Locate the cell with the specified text and output its [x, y] center coordinate. 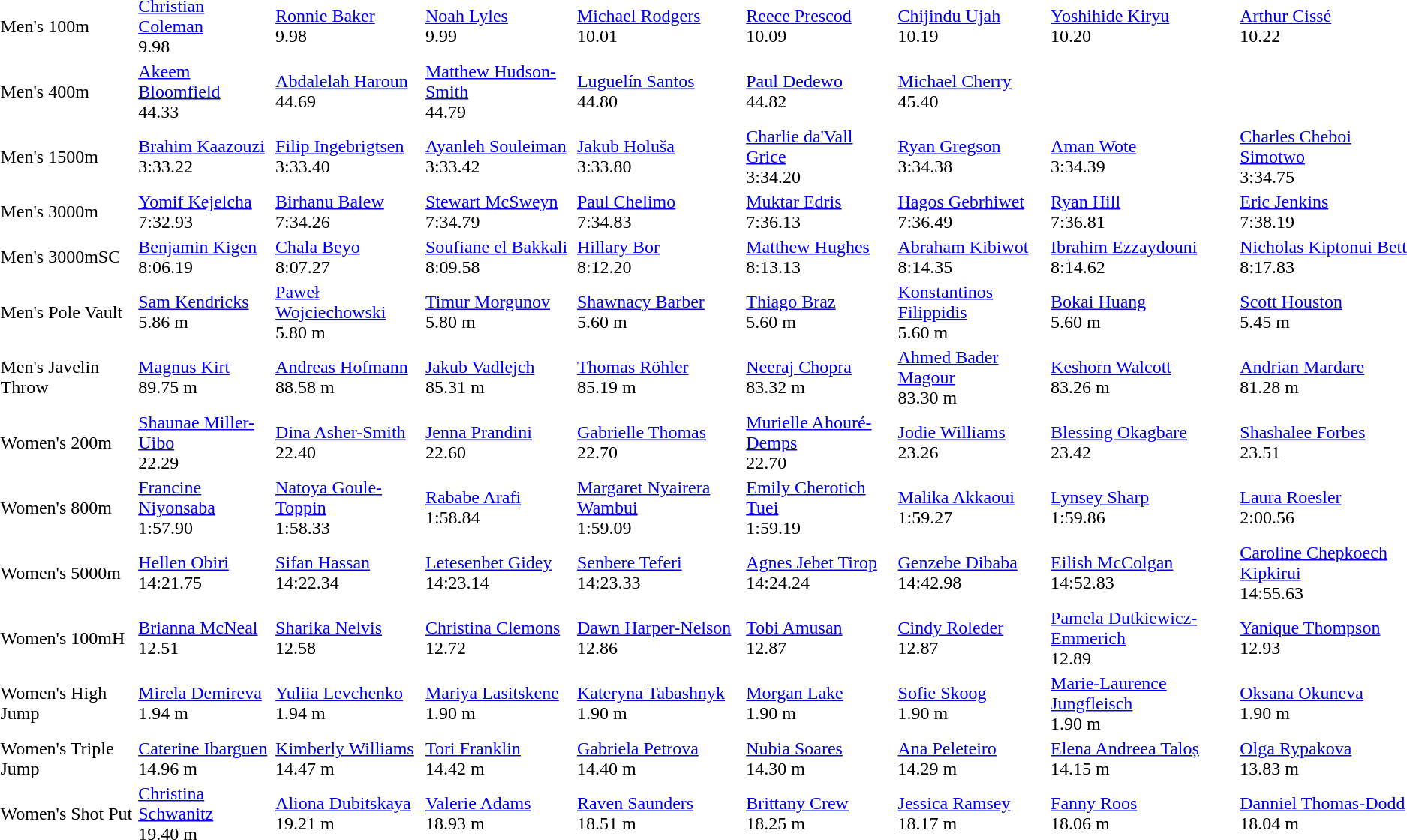
Konstantinos Filippidis 5.60 m [973, 312]
Birhanu Balew 7:34.26 [348, 211]
Magnus Kirt 89.75 m [205, 377]
Paul Chelimo 7:34.83 [659, 211]
Paul Dedewo 44.82 [819, 91]
Ayanleh Souleiman 3:33.42 [498, 157]
Elena Andreea Taloș 14.15 m [1144, 759]
Sam Kendricks 5.86 m [205, 312]
Michael Cherry 45.40 [973, 91]
Francine Niyonsaba 1:57.90 [205, 508]
Ryan Gregson 3:34.38 [973, 157]
Ana Peleteiro 14.29 m [973, 759]
Genzebe Dibaba 14:42.98 [973, 573]
Blessing Okagbare 23.42 [1144, 442]
Brianna McNeal 12.51 [205, 638]
Neeraj Chopra 83.32 m [819, 377]
Cindy Roleder 12.87 [973, 638]
Sifan Hassan 14:22.34 [348, 573]
Agnes Jebet Tirop 14:24.24 [819, 573]
Murielle Ahouré-Demps 22.70 [819, 442]
Sofie Skoog 1.90 m [973, 703]
Caterine Ibarguen 14.96 m [205, 759]
Keshorn Walcott 83.26 m [1144, 377]
Morgan Lake 1.90 m [819, 703]
Lynsey Sharp 1:59.86 [1144, 508]
Mariya Lasitskene 1.90 m [498, 703]
Natoya Goule-Toppin 1:58.33 [348, 508]
Rababe Arafi 1:58.84 [498, 508]
Soufiane el Bakkali 8:09.58 [498, 256]
Dina Asher-Smith 22.40 [348, 442]
Jenna Prandini 22.60 [498, 442]
Tori Franklin 14.42 m [498, 759]
Tobi Amusan 12.87 [819, 638]
Ryan Hill 7:36.81 [1144, 211]
Hillary Bor 8:12.20 [659, 256]
Aman Wote 3:34.39 [1144, 157]
Letesenbet Gidey 14:23.14 [498, 573]
Gabrielle Thomas 22.70 [659, 442]
Thomas Röhler 85.19 m [659, 377]
Jodie Williams 23.26 [973, 442]
Hagos Gebrhiwet 7:36.49 [973, 211]
Thiago Braz 5.60 m [819, 312]
Luguelín Santos 44.80 [659, 91]
Shaunae Miller-Uibo 22.29 [205, 442]
Emily Cherotich Tuei 1:59.19 [819, 508]
Bokai Huang 5.60 m [1144, 312]
Ibrahim Ezzaydouni 8:14.62 [1144, 256]
Dawn Harper-Nelson 12.86 [659, 638]
Jakub Vadlejch 85.31 m [498, 377]
Senbere Teferi 14:23.33 [659, 573]
Eilish McColgan 14:52.83 [1144, 573]
Matthew Hudson-Smith 44.79 [498, 91]
Timur Morgunov 5.80 m [498, 312]
Akeem Bloomfield 44.33 [205, 91]
Kimberly Williams 14.47 m [348, 759]
Yuliia Levchenko 1.94 m [348, 703]
Filip Ingebrigtsen 3:33.40 [348, 157]
Sharika Nelvis 12.58 [348, 638]
Muktar Edris 7:36.13 [819, 211]
Jakub Holuša 3:33.80 [659, 157]
Chala Beyo 8:07.27 [348, 256]
Marie-Laurence Jungfleisch 1.90 m [1144, 703]
Stewart McSweyn 7:34.79 [498, 211]
Margaret Nyairera Wambui 1:59.09 [659, 508]
Gabriela Petrova 14.40 m [659, 759]
Mirela Demireva 1.94 m [205, 703]
Abdalelah Haroun 44.69 [348, 91]
Brahim Kaazouzi 3:33.22 [205, 157]
Nubia Soares 14.30 m [819, 759]
Andreas Hofmann 88.58 m [348, 377]
Christina Clemons 12.72 [498, 638]
Matthew Hughes 8:13.13 [819, 256]
Abraham Kibiwot 8:14.35 [973, 256]
Ahmed Bader Magour 83.30 m [973, 377]
Hellen Obiri 14:21.75 [205, 573]
Malika Akkaoui 1:59.27 [973, 508]
Kateryna Tabashnyk 1.90 m [659, 703]
Pamela Dutkiewicz-Emmerich 12.89 [1144, 638]
Benjamin Kigen 8:06.19 [205, 256]
Paweł Wojciechowski 5.80 m [348, 312]
Yomif Kejelcha 7:32.93 [205, 211]
Shawnacy Barber 5.60 m [659, 312]
Charlie da'Vall Grice 3:34.20 [819, 157]
